Search for the cell housing the specified text and yield its (x, y) center coordinate. 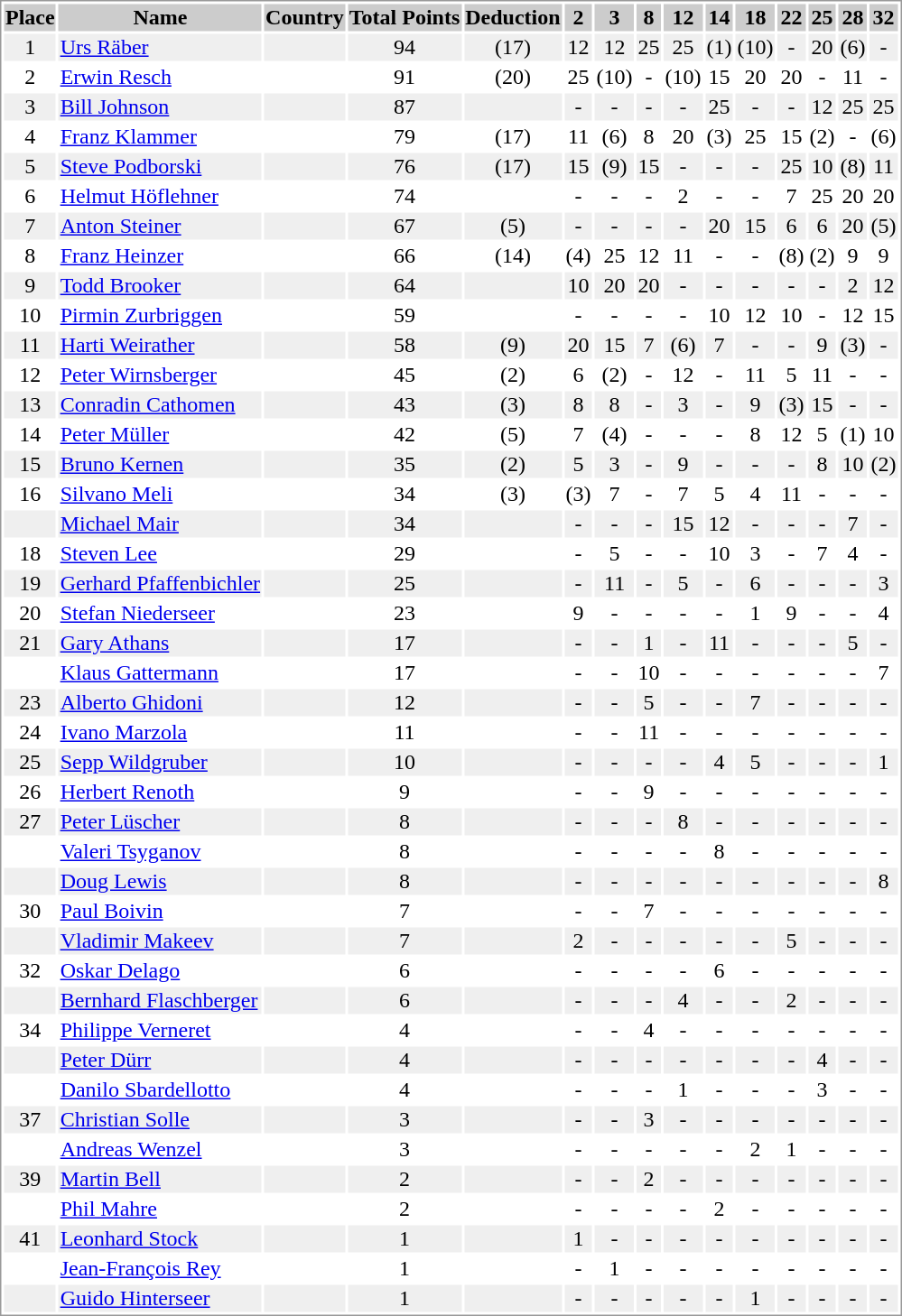
Urs Räber (160, 48)
Helmut Höflehner (160, 196)
22 (791, 17)
74 (405, 196)
Martin Bell (160, 1180)
76 (405, 167)
Andreas Wenzel (160, 1149)
Doug Lewis (160, 882)
87 (405, 107)
79 (405, 136)
Country (305, 17)
Gerhard Pfaffenbichler (160, 584)
Jean-François Rey (160, 1268)
Franz Klammer (160, 136)
28 (852, 17)
Silvano Meli (160, 494)
27 (30, 822)
66 (405, 255)
37 (30, 1120)
67 (405, 227)
(14) (513, 255)
Stefan Niederseer (160, 613)
35 (405, 465)
Todd Brooker (160, 286)
Bill Johnson (160, 107)
Deduction (513, 17)
42 (405, 434)
Bruno Kernen (160, 465)
16 (30, 494)
Leonhard Stock (160, 1239)
94 (405, 48)
Oskar Delago (160, 970)
Sepp Wildgruber (160, 763)
43 (405, 405)
Peter Wirnsberger (160, 375)
Vladimir Makeev (160, 941)
Gary Athans (160, 644)
Ivano Marzola (160, 732)
Pirmin Zurbriggen (160, 315)
91 (405, 77)
Alberto Ghidoni (160, 703)
Herbert Renoth (160, 792)
Name (160, 17)
58 (405, 346)
Anton Steiner (160, 227)
64 (405, 286)
Michael Mair (160, 524)
Christian Solle (160, 1120)
29 (405, 553)
Harti Weirather (160, 346)
Total Points (405, 17)
Conradin Cathomen (160, 405)
19 (30, 584)
45 (405, 375)
59 (405, 315)
Peter Müller (160, 434)
Place (30, 17)
41 (30, 1239)
Franz Heinzer (160, 255)
(20) (513, 77)
Erwin Resch (160, 77)
Philippe Verneret (160, 1030)
Peter Lüscher (160, 822)
21 (30, 644)
24 (30, 732)
Bernhard Flaschberger (160, 1001)
Steven Lee (160, 553)
26 (30, 792)
39 (30, 1180)
Danilo Sbardellotto (160, 1089)
13 (30, 405)
Valeri Tsyganov (160, 851)
Guido Hinterseer (160, 1299)
Paul Boivin (160, 911)
Steve Podborski (160, 167)
Klaus Gattermann (160, 672)
Phil Mahre (160, 1209)
30 (30, 911)
Peter Dürr (160, 1061)
